Extract the (x, y) coordinate from the center of the cell holding the provided text.  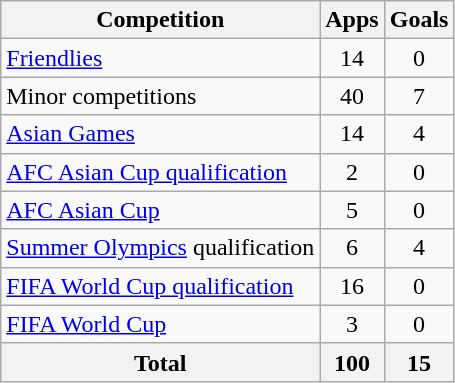
AFC Asian Cup qualification (160, 172)
Goals (419, 20)
5 (352, 210)
3 (352, 324)
15 (419, 362)
40 (352, 96)
Summer Olympics qualification (160, 248)
2 (352, 172)
AFC Asian Cup (160, 210)
Total (160, 362)
Apps (352, 20)
Minor competitions (160, 96)
100 (352, 362)
6 (352, 248)
16 (352, 286)
FIFA World Cup (160, 324)
7 (419, 96)
Asian Games (160, 134)
FIFA World Cup qualification (160, 286)
Competition (160, 20)
Friendlies (160, 58)
